Return the (x, y) coordinate for the center point of the cell that contains the specified text.  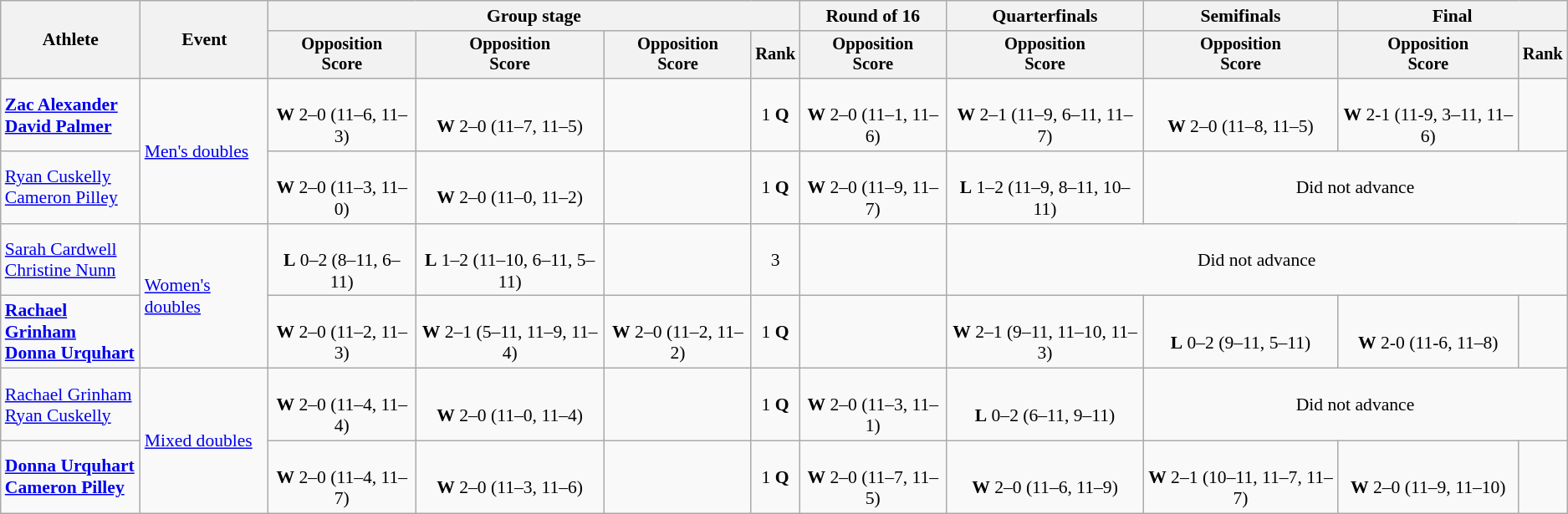
Rachael GrinhamDonna Urquhart (70, 333)
W 2–0 (11–2, 11–3) (342, 333)
Athlete (70, 40)
W 2–0 (11–4, 11–4) (342, 405)
Event (204, 40)
W 2–0 (11–9, 11–10) (1428, 478)
W 2–0 (11–8, 11–5) (1240, 115)
Men's doubles (204, 150)
L 1–2 (11–10, 6–11, 5–11) (510, 261)
L 0–2 (8–11, 6–11) (342, 261)
Women's doubles (204, 296)
Donna UrquhartCameron Pilley (70, 478)
W 2–0 (11–2, 11–2) (678, 333)
Group stage (534, 16)
Rachael GrinhamRyan Cuskelly (70, 405)
W 2–0 (11–0, 11–4) (510, 405)
Ryan CuskellyCameron Pilley (70, 187)
Quarterfinals (1045, 16)
W 2-1 (11-9, 3–11, 11–6) (1428, 115)
L 1–2 (11–9, 8–11, 10–11) (1045, 187)
W 2–0 (11–6, 11–3) (342, 115)
Mixed doubles (204, 441)
W 2–0 (11–3, 11–0) (342, 187)
Semifinals (1240, 16)
L 0–2 (9–11, 5–11) (1240, 333)
W 2–0 (11–1, 11–6) (873, 115)
W 2–0 (11–4, 11–7) (342, 478)
Final (1453, 16)
W 2–0 (11–0, 11–2) (510, 187)
Round of 16 (873, 16)
Sarah CardwellChristine Nunn (70, 261)
W 2–1 (10–11, 11–7, 11–7) (1240, 478)
W 2–0 (11–6, 11–9) (1045, 478)
W 2–1 (5–11, 11–9, 11–4) (510, 333)
W 2–1 (9–11, 11–10, 11–3) (1045, 333)
W 2-0 (11-6, 11–8) (1428, 333)
L 0–2 (6–11, 9–11) (1045, 405)
Zac AlexanderDavid Palmer (70, 115)
W 2–1 (11–9, 6–11, 11–7) (1045, 115)
3 (775, 261)
W 2–0 (11–9, 11–7) (873, 187)
W 2–0 (11–3, 11–1) (873, 405)
W 2–0 (11–3, 11–6) (510, 478)
